Locate the cell with the specified text and output its [x, y] center coordinate. 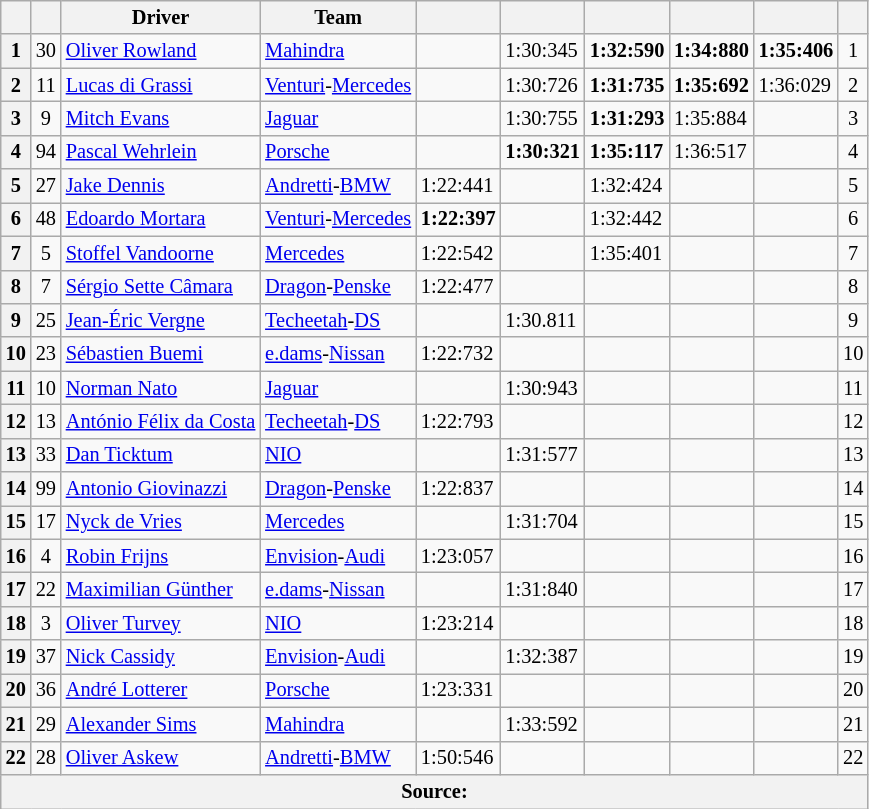
1:31:735 [627, 85]
1:30:755 [542, 118]
Antonio Giovinazzi [160, 489]
1:35:884 [711, 118]
33 [46, 455]
1:31:840 [542, 589]
1:23:057 [458, 556]
23 [46, 354]
Oliver Rowland [160, 51]
1:22:732 [458, 354]
Pascal Wehrlein [160, 152]
Dan Ticktum [160, 455]
29 [46, 724]
1:32:590 [627, 51]
1:22:441 [458, 186]
Sérgio Sette Câmara [160, 287]
1:36:029 [796, 85]
1:22:837 [458, 489]
Lucas di Grassi [160, 85]
Nyck de Vries [160, 522]
Edoardo Mortara [160, 219]
1:30:726 [542, 85]
1:31:293 [627, 118]
36 [46, 690]
37 [46, 657]
Oliver Askew [160, 758]
30 [46, 51]
1:22:542 [458, 253]
94 [46, 152]
1:31:704 [542, 522]
1:35:406 [796, 51]
1:22:793 [458, 421]
1:22:397 [458, 219]
Team [338, 17]
1:30:943 [542, 388]
1:36:517 [711, 152]
1:35:401 [627, 253]
Jean-Éric Vergne [160, 320]
25 [46, 320]
Oliver Turvey [160, 623]
1:23:331 [458, 690]
Stoffel Vandoorne [160, 253]
1:23:214 [458, 623]
Maximilian Günther [160, 589]
1:22:477 [458, 287]
Driver [160, 17]
1:34:880 [711, 51]
Nick Cassidy [160, 657]
Jake Dennis [160, 186]
99 [46, 489]
1:30.811 [542, 320]
27 [46, 186]
48 [46, 219]
1:30:345 [542, 51]
António Félix da Costa [160, 421]
1:32:424 [627, 186]
1:32:442 [627, 219]
1:33:592 [542, 724]
André Lotterer [160, 690]
Source: [434, 791]
Robin Frijns [160, 556]
1:35:692 [711, 85]
1:30:321 [542, 152]
Mitch Evans [160, 118]
28 [46, 758]
1:31:577 [542, 455]
1:50:546 [458, 758]
Sébastien Buemi [160, 354]
1:35:117 [627, 152]
Alexander Sims [160, 724]
1:32:387 [542, 657]
Norman Nato [160, 388]
